Pinpoint the cell where the given text exists, returning its [X, Y] midpoint coordinate. 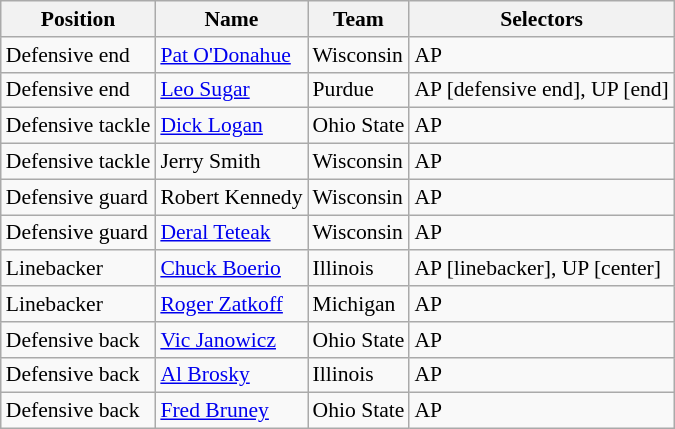
Selectors [541, 19]
Dick Logan [231, 126]
Leo Sugar [231, 90]
Name [231, 19]
Chuck Boerio [231, 269]
Roger Zatkoff [231, 304]
Pat O'Donahue [231, 55]
Fred Bruney [231, 411]
Position [78, 19]
Al Brosky [231, 375]
Purdue [359, 90]
Vic Janowicz [231, 340]
Team [359, 19]
Robert Kennedy [231, 197]
Michigan [359, 304]
Jerry Smith [231, 162]
AP [linebacker], UP [center] [541, 269]
Deral Teteak [231, 233]
AP [defensive end], UP [end] [541, 90]
